Search for the cell housing the specified text and yield its [X, Y] center coordinate. 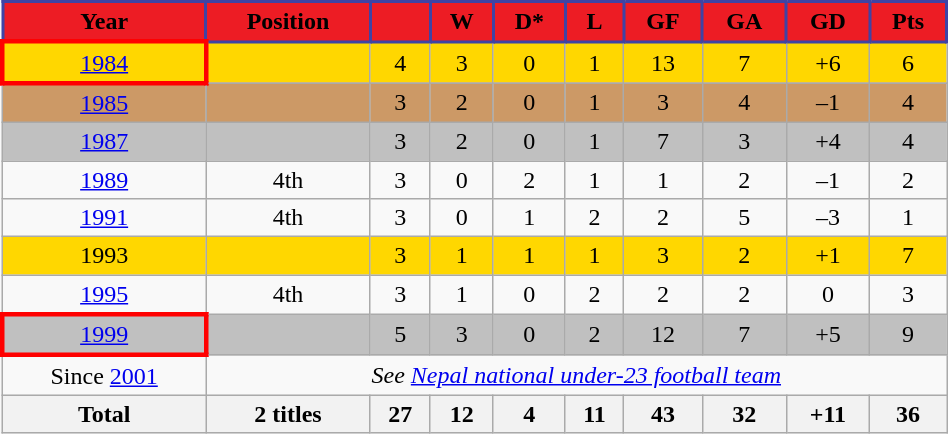
6 [908, 62]
1993 [104, 256]
Position [288, 22]
9 [908, 334]
43 [664, 414]
Total [104, 414]
27 [400, 414]
Year [104, 22]
1995 [104, 295]
1989 [104, 179]
W [462, 22]
32 [745, 414]
+1 [828, 256]
GF [664, 22]
1987 [104, 141]
+6 [828, 62]
36 [908, 414]
–3 [828, 218]
11 [594, 414]
L [594, 22]
+11 [828, 414]
2 titles [288, 414]
GD [828, 22]
GA [745, 22]
1999 [104, 334]
1991 [104, 218]
D* [529, 22]
1985 [104, 103]
+5 [828, 334]
+4 [828, 141]
1984 [104, 62]
Since 2001 [104, 375]
See Nepal national under-23 football team [576, 375]
13 [664, 62]
Pts [908, 22]
